Output the [x, y] coordinate of the center of the cell containing the given text.  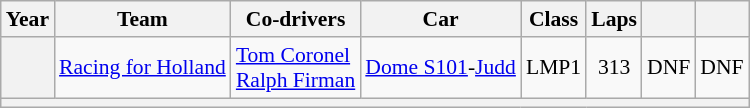
Laps [614, 19]
LMP1 [554, 68]
Year [28, 19]
Co-drivers [296, 19]
Class [554, 19]
Team [142, 19]
313 [614, 68]
Tom CoronelRalph Firman [296, 68]
Car [440, 19]
Racing for Holland [142, 68]
Dome S101-Judd [440, 68]
